From the cell containing the given text, extract its center point as (X, Y) coordinate. 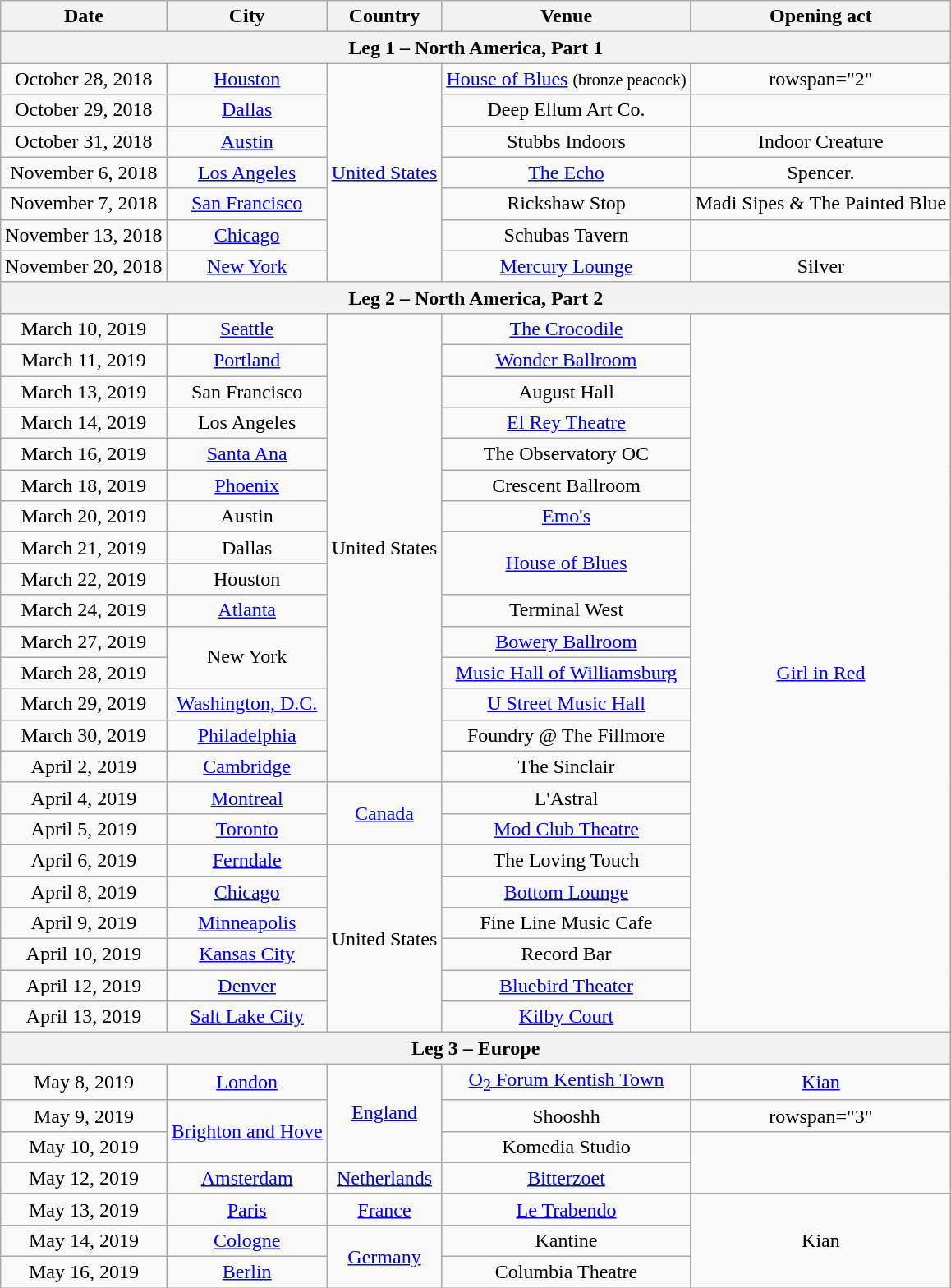
Terminal West (567, 610)
April 8, 2019 (84, 891)
Madi Sipes & The Painted Blue (821, 204)
Schubas Tavern (567, 235)
The Loving Touch (567, 860)
Foundry @ The Fillmore (567, 735)
March 20, 2019 (84, 517)
France (384, 1209)
Record Bar (567, 954)
March 10, 2019 (84, 329)
April 2, 2019 (84, 766)
Venue (567, 16)
Bitterzoet (567, 1178)
Date (84, 16)
November 6, 2018 (84, 172)
Denver (246, 986)
April 5, 2019 (84, 829)
Paris (246, 1209)
March 16, 2019 (84, 454)
The Crocodile (567, 329)
Silver (821, 266)
May 13, 2019 (84, 1209)
Indoor Creature (821, 141)
City (246, 16)
Berlin (246, 1272)
Leg 2 – North America, Part 2 (476, 297)
March 22, 2019 (84, 579)
House of Blues (567, 563)
Country (384, 16)
Mod Club Theatre (567, 829)
Opening act (821, 16)
March 11, 2019 (84, 360)
Le Trabendo (567, 1209)
The Observatory OC (567, 454)
Seattle (246, 329)
August Hall (567, 392)
Columbia Theatre (567, 1272)
April 10, 2019 (84, 954)
Phoenix (246, 485)
England (384, 1113)
Washington, D.C. (246, 704)
April 6, 2019 (84, 860)
Brighton and Hove (246, 1131)
March 18, 2019 (84, 485)
Komedia Studio (567, 1147)
March 29, 2019 (84, 704)
Deep Ellum Art Co. (567, 110)
April 4, 2019 (84, 798)
March 13, 2019 (84, 392)
November 7, 2018 (84, 204)
April 9, 2019 (84, 923)
October 31, 2018 (84, 141)
Amsterdam (246, 1178)
Kansas City (246, 954)
May 8, 2019 (84, 1082)
Portland (246, 360)
The Echo (567, 172)
Music Hall of Williamsburg (567, 673)
Shooshh (567, 1115)
Canada (384, 813)
March 28, 2019 (84, 673)
Ferndale (246, 860)
Montreal (246, 798)
Fine Line Music Cafe (567, 923)
El Rey Theatre (567, 423)
Girl in Red (821, 672)
rowspan="2" (821, 79)
October 29, 2018 (84, 110)
O2 Forum Kentish Town (567, 1082)
March 24, 2019 (84, 610)
Toronto (246, 829)
London (246, 1082)
Cologne (246, 1240)
April 13, 2019 (84, 1017)
March 27, 2019 (84, 642)
Salt Lake City (246, 1017)
Bottom Lounge (567, 891)
Spencer. (821, 172)
May 10, 2019 (84, 1147)
May 14, 2019 (84, 1240)
October 28, 2018 (84, 79)
Wonder Ballroom (567, 360)
Leg 3 – Europe (476, 1048)
Stubbs Indoors (567, 141)
Emo's (567, 517)
Cambridge (246, 766)
March 14, 2019 (84, 423)
Bowery Ballroom (567, 642)
May 12, 2019 (84, 1178)
Leg 1 – North America, Part 1 (476, 48)
Bluebird Theater (567, 986)
rowspan="3" (821, 1115)
April 12, 2019 (84, 986)
Kantine (567, 1240)
May 9, 2019 (84, 1115)
Philadelphia (246, 735)
Santa Ana (246, 454)
Crescent Ballroom (567, 485)
Rickshaw Stop (567, 204)
The Sinclair (567, 766)
Germany (384, 1256)
L'Astral (567, 798)
May 16, 2019 (84, 1272)
U Street Music Hall (567, 704)
March 21, 2019 (84, 548)
November 13, 2018 (84, 235)
Atlanta (246, 610)
Kilby Court (567, 1017)
Minneapolis (246, 923)
March 30, 2019 (84, 735)
House of Blues (bronze peacock) (567, 79)
November 20, 2018 (84, 266)
Mercury Lounge (567, 266)
Netherlands (384, 1178)
